Return the (x, y) coordinate for the center point of the cell that contains the specified text.  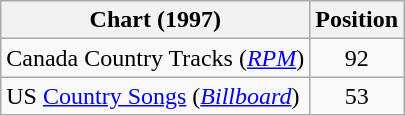
Position (357, 20)
53 (357, 96)
92 (357, 58)
Chart (1997) (156, 20)
US Country Songs (Billboard) (156, 96)
Canada Country Tracks (RPM) (156, 58)
